For the text-containing cell, return its midpoint in [X, Y] coordinate format. 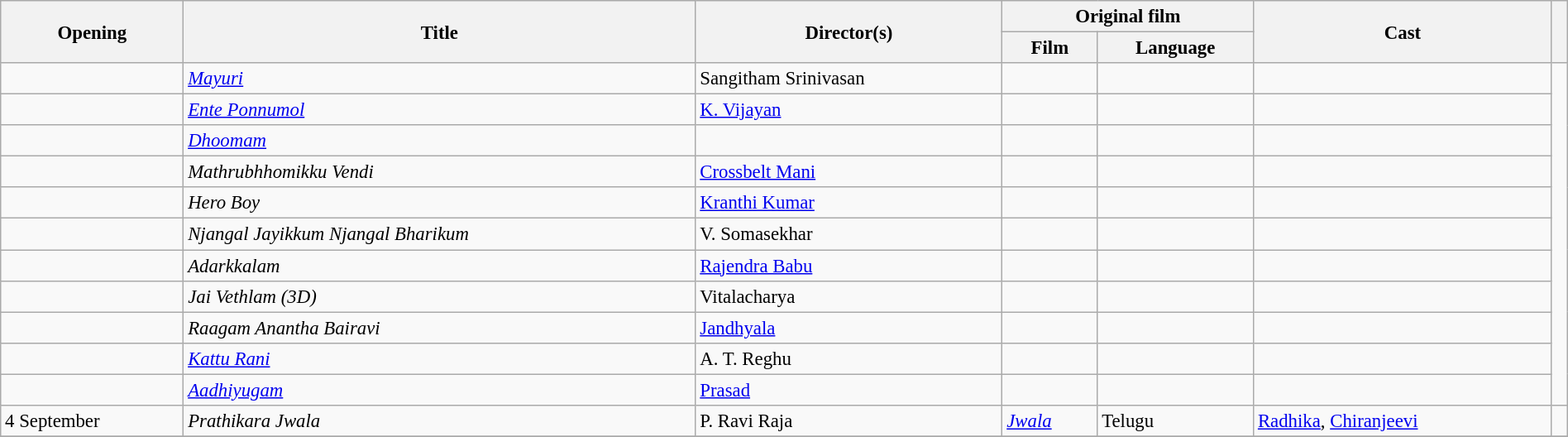
Radhika, Chiranjeevi [1403, 421]
Prathikara Jwala [440, 421]
V. Somasekhar [849, 234]
Hero Boy [440, 203]
Language [1176, 48]
Jai Vethlam (3D) [440, 296]
Cast [1403, 31]
Kranthi Kumar [849, 203]
Jandhyala [849, 328]
Vitalacharya [849, 296]
Sangitham Srinivasan [849, 79]
Aadhiyugam [440, 390]
Telugu [1176, 421]
Title [440, 31]
K. Vijayan [849, 110]
Dhoomam [440, 141]
Ente Ponnumol [440, 110]
Mayuri [440, 79]
Mathrubhhomikku Vendi [440, 172]
Adarkkalam [440, 266]
Kattu Rani [440, 358]
4 September [93, 421]
Film [1050, 48]
Prasad [849, 390]
A. T. Reghu [849, 358]
Crossbelt Mani [849, 172]
Original film [1128, 17]
Jwala [1050, 421]
P. Ravi Raja [849, 421]
Director(s) [849, 31]
Rajendra Babu [849, 266]
Njangal Jayikkum Njangal Bharikum [440, 234]
Raagam Anantha Bairavi [440, 328]
Opening [93, 31]
